Detect which cell encompasses the target text, then output its [X, Y] center coordinate. 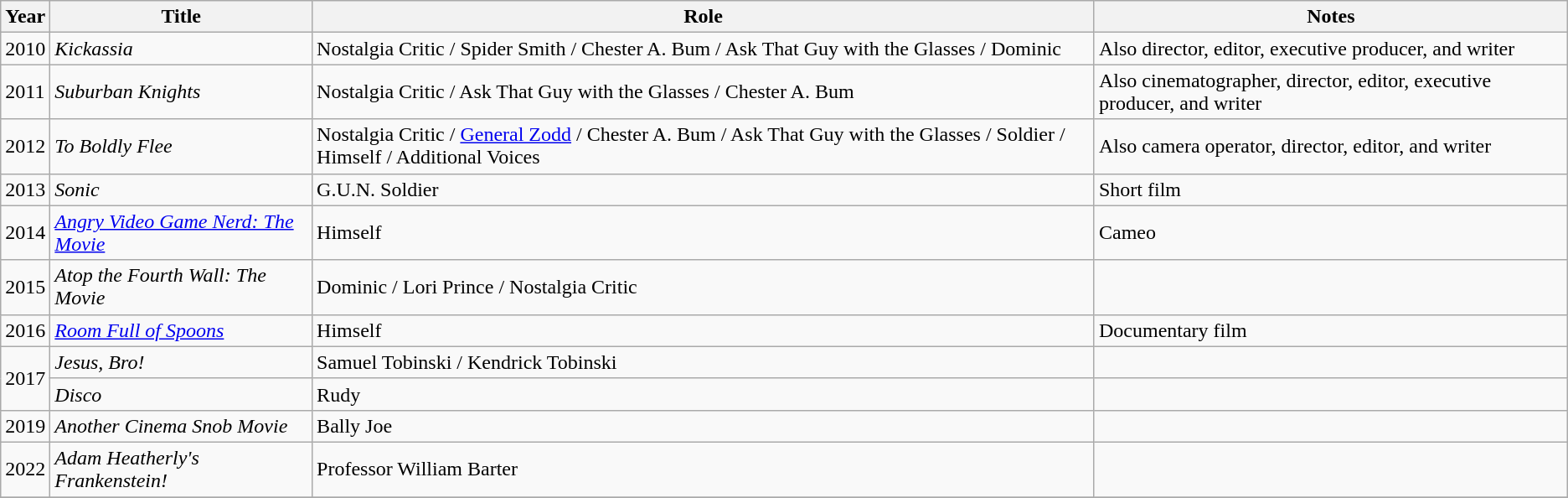
Kickassia [181, 49]
Nostalgia Critic / Spider Smith / Chester A. Bum / Ask That Guy with the Glasses / Dominic [704, 49]
2014 [25, 233]
Angry Video Game Nerd: The Movie [181, 233]
Nostalgia Critic / Ask That Guy with the Glasses / Chester A. Bum [704, 92]
Suburban Knights [181, 92]
Notes [1330, 17]
2013 [25, 189]
Jesus, Bro! [181, 362]
Role [704, 17]
Cameo [1330, 233]
2015 [25, 287]
Atop the Fourth Wall: The Movie [181, 287]
G.U.N. Soldier [704, 189]
To Boldly Flee [181, 146]
2012 [25, 146]
Also director, editor, executive producer, and writer [1330, 49]
Bally Joe [704, 426]
Year [25, 17]
Dominic / Lori Prince / Nostalgia Critic [704, 287]
2010 [25, 49]
Nostalgia Critic / General Zodd / Chester A. Bum / Ask That Guy with the Glasses / Soldier / Himself / Additional Voices [704, 146]
Disco [181, 394]
Also camera operator, director, editor, and writer [1330, 146]
Sonic [181, 189]
Title [181, 17]
Samuel Tobinski / Kendrick Tobinski [704, 362]
Documentary film [1330, 330]
Rudy [704, 394]
Adam Heatherly's Frankenstein! [181, 469]
2019 [25, 426]
Room Full of Spoons [181, 330]
2011 [25, 92]
Short film [1330, 189]
2022 [25, 469]
2017 [25, 378]
Also cinematographer, director, editor, executive producer, and writer [1330, 92]
Professor William Barter [704, 469]
Another Cinema Snob Movie [181, 426]
2016 [25, 330]
